Identify which cell holds the provided text, then report its (x, y) central coordinate. 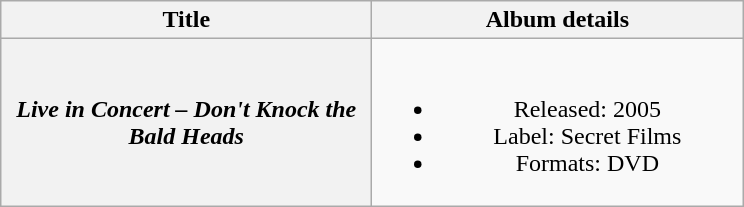
Album details (558, 20)
Released: 2005Label: Secret FilmsFormats: DVD (558, 122)
Title (186, 20)
Live in Concert – Don't Knock the Bald Heads (186, 122)
